From the cell containing the given text, extract its center point as [X, Y] coordinate. 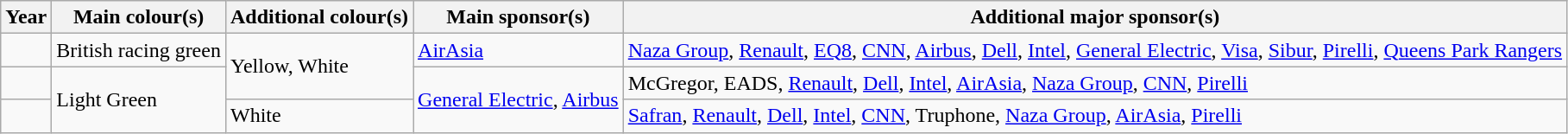
White [319, 116]
Safran, Renault, Dell, Intel, CNN, Truphone, Naza Group, AirAsia, Pirelli [1094, 116]
Year [26, 17]
British racing green [139, 50]
Main colour(s) [139, 17]
General Electric, Airbus [519, 99]
Additional colour(s) [319, 17]
Main sponsor(s) [519, 17]
Additional major sponsor(s) [1094, 17]
Light Green [139, 99]
Naza Group, Renault, EQ8, CNN, Airbus, Dell, Intel, General Electric, Visa, Sibur, Pirelli, Queens Park Rangers [1094, 50]
McGregor, EADS, Renault, Dell, Intel, AirAsia, Naza Group, CNN, Pirelli [1094, 83]
AirAsia [519, 50]
Yellow, White [319, 67]
